Detect which cell encompasses the target text, then output its [X, Y] center coordinate. 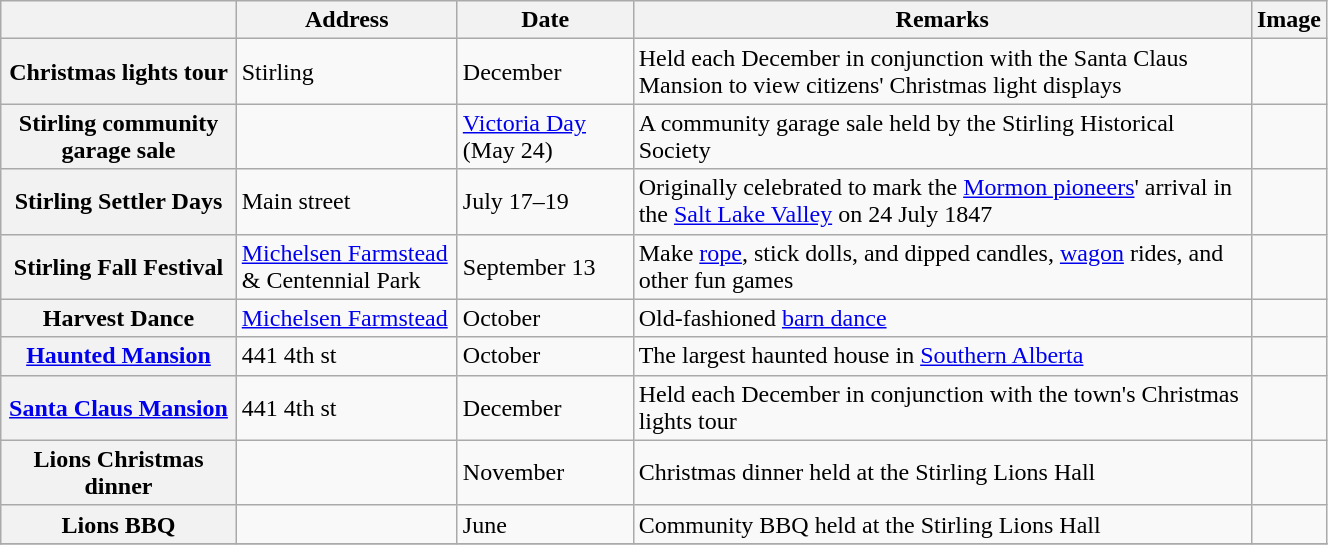
Make rope, stick dolls, and dipped candles, wagon rides, and other fun games [942, 266]
Stirling Fall Festival [118, 266]
Community BBQ held at the Stirling Lions Hall [942, 524]
Held each December in conjunction with the town's Christmas lights tour [942, 408]
Remarks [942, 20]
September 13 [545, 266]
The largest haunted house in Southern Alberta [942, 356]
Christmas dinner held at the Stirling Lions Hall [942, 472]
Held each December in conjunction with the Santa Claus Mansion to view citizens' Christmas light displays [942, 72]
November [545, 472]
Image [1288, 20]
Santa Claus Mansion [118, 408]
June [545, 524]
Old-fashioned barn dance [942, 318]
Victoria Day (May 24) [545, 136]
Stirling Settler Days [118, 202]
Harvest Dance [118, 318]
Date [545, 20]
Address [346, 20]
Lions Christmas dinner [118, 472]
Christmas lights tour [118, 72]
Michelsen Farmstead [346, 318]
Stirling community garage sale [118, 136]
Main street [346, 202]
Originally celebrated to mark the Mormon pioneers' arrival in the Salt Lake Valley on 24 July 1847 [942, 202]
July 17–19 [545, 202]
A community garage sale held by the Stirling Historical Society [942, 136]
Stirling [346, 72]
Haunted Mansion [118, 356]
Michelsen Farmstead & Centennial Park [346, 266]
Lions BBQ [118, 524]
